Identify which cell holds the provided text, then report its [x, y] central coordinate. 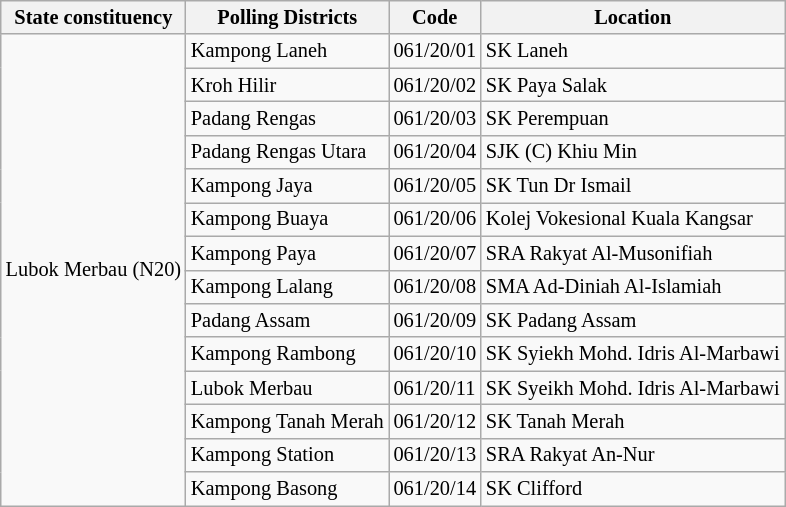
061/20/02 [435, 85]
SJK (C) Khiu Min [633, 152]
Padang Rengas Utara [288, 152]
061/20/06 [435, 219]
Kampong Lalang [288, 287]
061/20/09 [435, 320]
Lubok Merbau (N20) [94, 270]
SK Laneh [633, 51]
Kampong Paya [288, 253]
Code [435, 17]
SK Syeikh Mohd. Idris Al-Marbawi [633, 388]
Kroh Hilir [288, 85]
Padang Assam [288, 320]
SK Perempuan [633, 118]
SK Syiekh Mohd. Idris Al-Marbawi [633, 354]
Padang Rengas [288, 118]
SK Paya Salak [633, 85]
Kolej Vokesional Kuala Kangsar [633, 219]
SMA Ad-Diniah Al-Islamiah [633, 287]
Kampong Jaya [288, 186]
Kampong Tanah Merah [288, 421]
061/20/14 [435, 489]
061/20/08 [435, 287]
State constituency [94, 17]
061/20/03 [435, 118]
Kampong Rambong [288, 354]
SRA Rakyat An-Nur [633, 455]
Kampong Station [288, 455]
Kampong Buaya [288, 219]
Kampong Laneh [288, 51]
Polling Districts [288, 17]
061/20/12 [435, 421]
061/20/11 [435, 388]
SK Tanah Merah [633, 421]
SK Padang Assam [633, 320]
061/20/10 [435, 354]
061/20/05 [435, 186]
061/20/04 [435, 152]
Lubok Merbau [288, 388]
061/20/01 [435, 51]
Kampong Basong [288, 489]
SK Clifford [633, 489]
SK Tun Dr Ismail [633, 186]
061/20/13 [435, 455]
Location [633, 17]
061/20/07 [435, 253]
SRA Rakyat Al-Musonifiah [633, 253]
